Detect which cell encompasses the target text, then output its [X, Y] center coordinate. 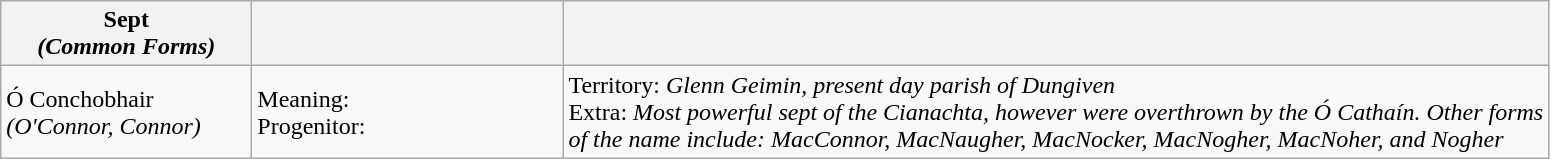
Meaning:Progenitor: [408, 112]
Ó Conchobhair(O'Connor, Connor) [126, 112]
Sept(Common Forms) [126, 34]
